Scan for the cell matching the given text and deliver its [X, Y] coordinate at center. 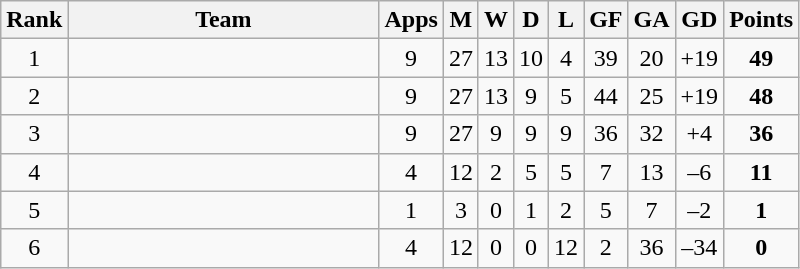
6 [34, 248]
GD [700, 20]
39 [606, 58]
W [496, 20]
32 [652, 134]
Team [224, 20]
Rank [34, 20]
M [460, 20]
48 [762, 96]
+4 [700, 134]
L [566, 20]
49 [762, 58]
11 [762, 172]
Apps [411, 20]
GF [606, 20]
–2 [700, 210]
D [530, 20]
20 [652, 58]
–34 [700, 248]
25 [652, 96]
10 [530, 58]
Points [762, 20]
–6 [700, 172]
44 [606, 96]
GA [652, 20]
